Search for the cell housing the specified text and yield its (X, Y) center coordinate. 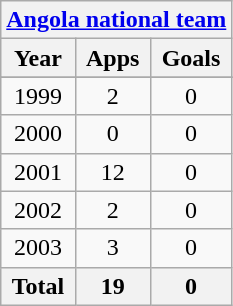
Angola national team (116, 20)
12 (112, 172)
Total (38, 286)
19 (112, 286)
2001 (38, 172)
2003 (38, 248)
1999 (38, 96)
2002 (38, 210)
Apps (112, 58)
3 (112, 248)
Year (38, 58)
2000 (38, 134)
Goals (191, 58)
